Return [X, Y] of the center of cell containing provided text 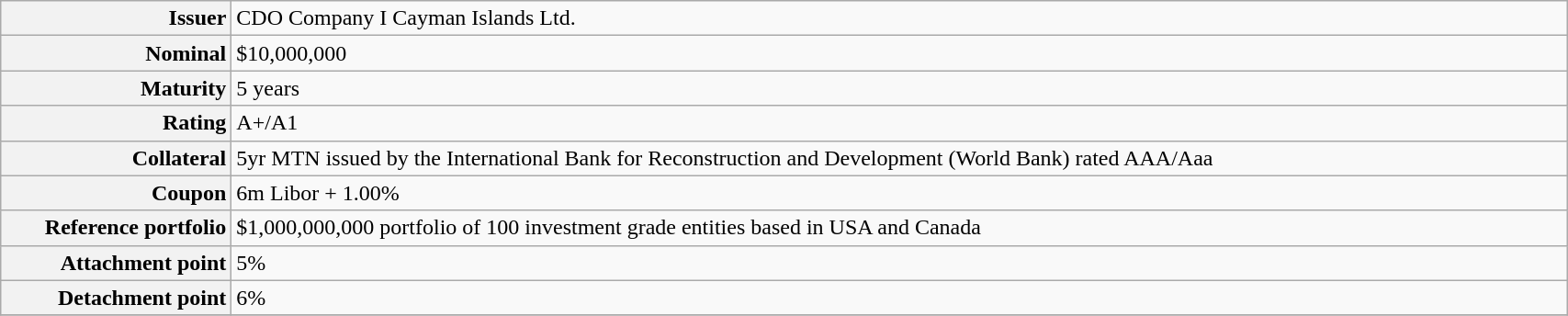
Nominal [116, 53]
CDO Company I Cayman Islands Ltd. [899, 18]
6m Libor + 1.00% [899, 193]
Rating [116, 123]
5% [899, 263]
Coupon [116, 193]
5yr MTN issued by the International Bank for Reconstruction and Development (World Bank) rated AAA/Aaa [899, 158]
Collateral [116, 158]
$1,000,000,000 portfolio of 100 investment grade entities based in USA and Canada [899, 228]
$10,000,000 [899, 53]
Reference portfolio [116, 228]
Attachment point [116, 263]
Detachment point [116, 298]
Maturity [116, 88]
5 years [899, 88]
Issuer [116, 18]
A+/A1 [899, 123]
6% [899, 298]
